Locate the cell with the specified text and output its (X, Y) center coordinate. 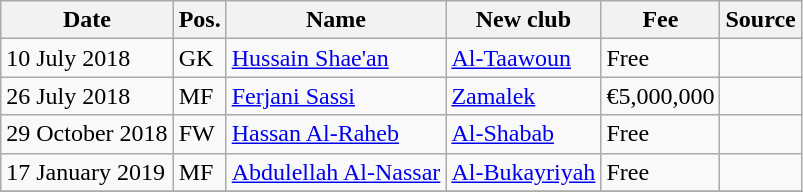
Zamalek (524, 96)
Source (760, 20)
29 October 2018 (87, 134)
Fee (660, 20)
Hussain Shae'an (336, 58)
Hassan Al-Raheb (336, 134)
26 July 2018 (87, 96)
New club (524, 20)
FW (200, 134)
Name (336, 20)
GK (200, 58)
Abdulellah Al-Nassar (336, 172)
10 July 2018 (87, 58)
Date (87, 20)
Pos. (200, 20)
17 January 2019 (87, 172)
Al-Bukayriyah (524, 172)
Ferjani Sassi (336, 96)
€5,000,000 (660, 96)
Al-Shabab (524, 134)
Al-Taawoun (524, 58)
